Return (x, y) of the center of cell containing provided text 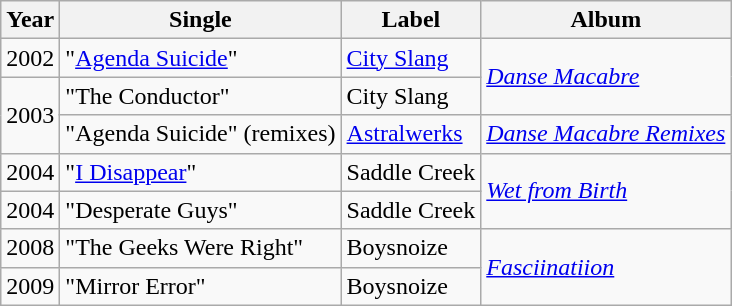
"Mirror Error" (200, 286)
Astralwerks (411, 134)
2008 (30, 248)
2003 (30, 115)
"Desperate Guys" (200, 210)
Danse Macabre Remixes (606, 134)
Year (30, 20)
"The Geeks Were Right" (200, 248)
"The Conductor" (200, 96)
2009 (30, 286)
Album (606, 20)
"I Disappear" (200, 172)
Fasciinatiion (606, 267)
"Agenda Suicide" (remixes) (200, 134)
"Agenda Suicide" (200, 58)
Wet from Birth (606, 191)
Danse Macabre (606, 77)
Label (411, 20)
2002 (30, 58)
Single (200, 20)
